Identify which cell holds the provided text, then report its [X, Y] central coordinate. 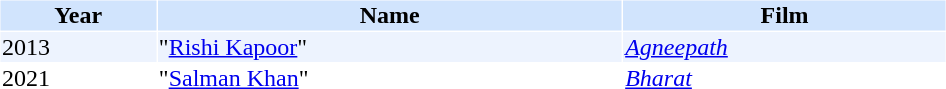
Agneepath [785, 47]
Film [785, 15]
Name [390, 15]
2013 [78, 47]
Year [78, 15]
"Rishi Kapoor" [390, 47]
